Capture the cell that displays the provided text and extract its [X, Y] central coordinate. 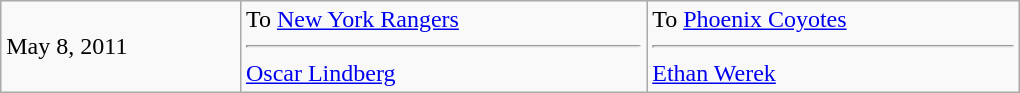
May 8, 2011 [121, 47]
To Phoenix CoyotesEthan Werek [834, 47]
To New York RangersOscar Lindberg [443, 47]
